From the cell containing the given text, extract its center point as [X, Y] coordinate. 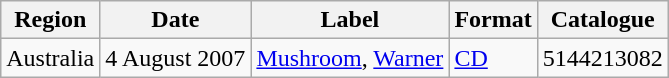
Date [176, 20]
Catalogue [602, 20]
Australia [50, 58]
5144213082 [602, 58]
Mushroom, Warner [350, 58]
CD [493, 58]
Format [493, 20]
Region [50, 20]
Label [350, 20]
4 August 2007 [176, 58]
